Pinpoint the cell where the given text exists, returning its [X, Y] midpoint coordinate. 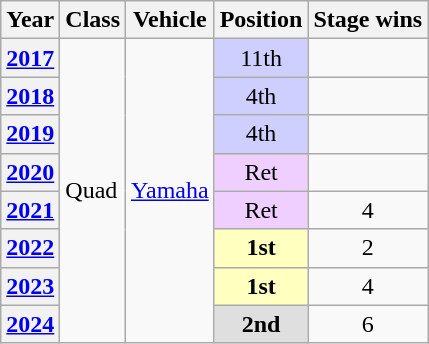
2019 [30, 134]
Quad [93, 191]
Year [30, 20]
2022 [30, 248]
2 [368, 248]
11th [261, 58]
Yamaha [170, 191]
2021 [30, 210]
Position [261, 20]
2024 [30, 324]
Stage wins [368, 20]
2nd [261, 324]
2023 [30, 286]
Vehicle [170, 20]
6 [368, 324]
2017 [30, 58]
2018 [30, 96]
Class [93, 20]
2020 [30, 172]
